Return [X, Y] of the center of cell containing provided text 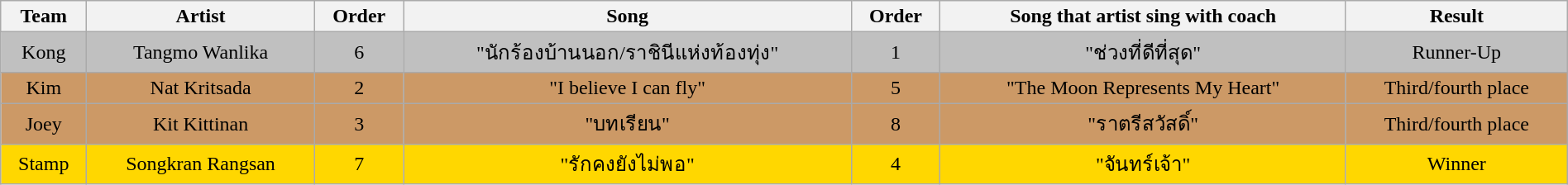
"บทเรียน" [627, 124]
Winner [1456, 164]
Stamp [44, 164]
Song that artist sing with coach [1143, 17]
Team [44, 17]
"นักร้องบ้านนอก/ราชินีแห่งท้องทุ่ง" [627, 53]
Result [1456, 17]
4 [896, 164]
"The Moon Represents My Heart" [1143, 88]
Tangmo Wanlika [201, 53]
Song [627, 17]
Nat Kritsada [201, 88]
5 [896, 88]
Songkran Rangsan [201, 164]
"ราตรีสวัสดิ์" [1143, 124]
Kong [44, 53]
1 [896, 53]
"จันทร์เจ้า" [1143, 164]
Kim [44, 88]
Joey [44, 124]
6 [359, 53]
Kit Kittinan [201, 124]
2 [359, 88]
Artist [201, 17]
"รักคงยังไม่พอ" [627, 164]
8 [896, 124]
3 [359, 124]
7 [359, 164]
"I believe I can fly" [627, 88]
Runner-Up [1456, 53]
"ช่วงที่ดีที่สุด" [1143, 53]
